Pinpoint the cell where the given text exists, returning its (x, y) midpoint coordinate. 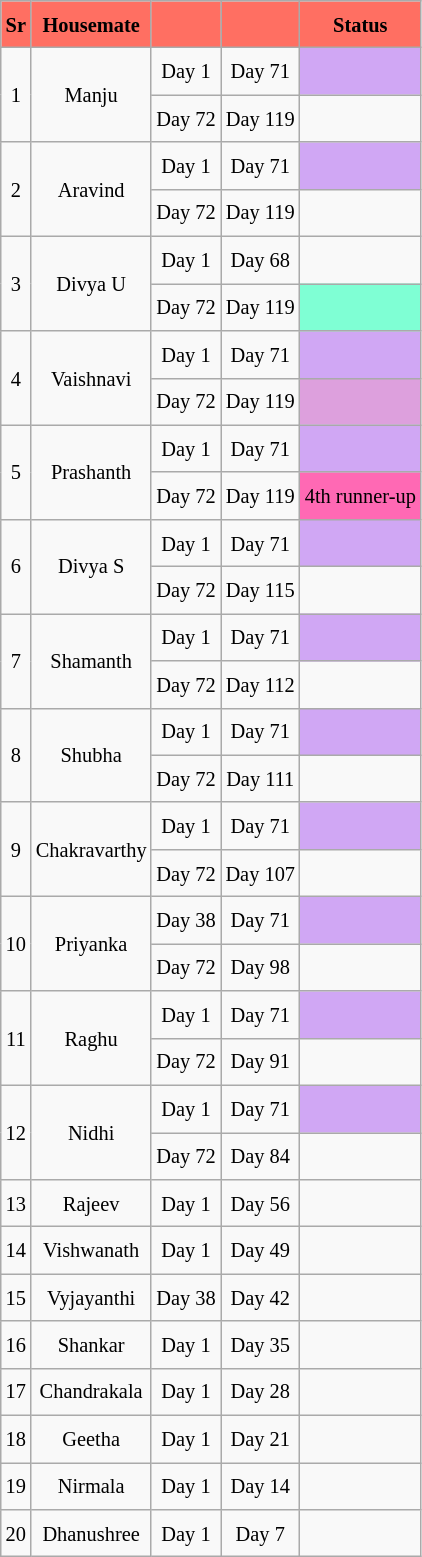
12 (16, 1132)
Shubha (92, 755)
2 (16, 189)
Day 107 (260, 872)
Housemate (92, 24)
Prashanth (92, 472)
Day 111 (260, 778)
Raghu (92, 1038)
19 (16, 1486)
Status (360, 24)
15 (16, 1298)
Vishwanath (92, 1250)
20 (16, 1532)
Day 49 (260, 1250)
Geetha (92, 1438)
3 (16, 283)
Day 115 (260, 590)
16 (16, 1344)
5 (16, 472)
18 (16, 1438)
Day 91 (260, 1062)
4th runner-up (360, 496)
9 (16, 849)
Manju (92, 95)
Day 98 (260, 966)
Divya S (92, 566)
Day 7 (260, 1532)
Shankar (92, 1344)
13 (16, 1202)
1 (16, 95)
Rajeev (92, 1202)
Day 21 (260, 1438)
Shamanth (92, 660)
Divya U (92, 283)
7 (16, 660)
Day 68 (260, 260)
Sr (16, 24)
8 (16, 755)
17 (16, 1392)
Day 112 (260, 684)
Aravind (92, 189)
Day 28 (260, 1392)
14 (16, 1250)
Day 42 (260, 1298)
Chakravarthy (92, 849)
Chandrakala (92, 1392)
Day 84 (260, 1156)
Nidhi (92, 1132)
Day 14 (260, 1486)
4 (16, 377)
10 (16, 943)
Day 35 (260, 1344)
Vaishnavi (92, 377)
Dhanushree (92, 1532)
6 (16, 566)
Day 56 (260, 1202)
Nirmala (92, 1486)
Vyjayanthi (92, 1298)
11 (16, 1038)
Priyanka (92, 943)
